Locate the cell with the specified text and output its (X, Y) center coordinate. 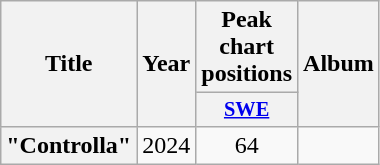
Year (166, 64)
64 (247, 145)
2024 (166, 145)
Title (69, 64)
Album (339, 64)
SWE (247, 110)
"Controlla" (69, 145)
Peak chart positions (247, 47)
